Return the (X, Y) coordinate for the center point of the cell that contains the specified text.  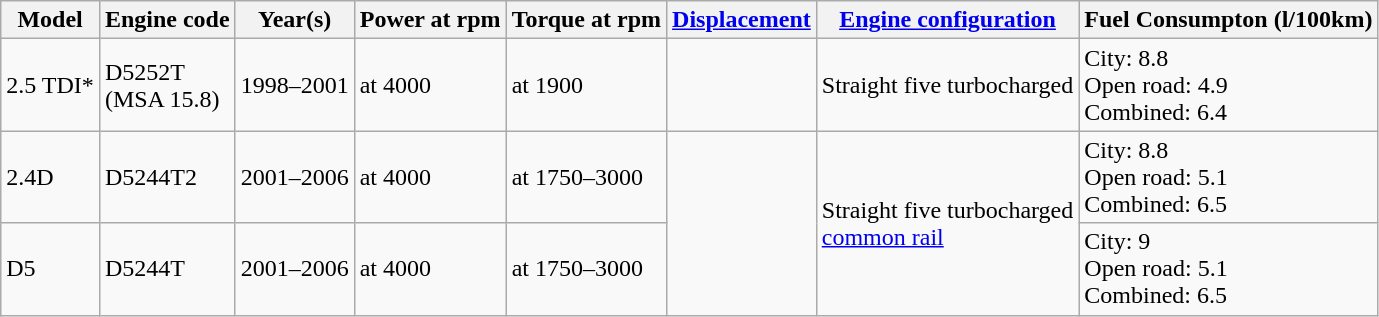
1998–2001 (294, 85)
Year(s) (294, 20)
D5244T2 (167, 177)
Torque at rpm (586, 20)
at 1900 (586, 85)
City: 8.8Open road: 5.1Combined: 6.5 (1228, 177)
Straight five turbocharged (948, 85)
2.5 TDI* (50, 85)
D5 (50, 269)
D5252T(MSA 15.8) (167, 85)
Straight five turbochargedcommon rail (948, 223)
Fuel Consumpton (l/100km) (1228, 20)
Model (50, 20)
Power at rpm (430, 20)
City: 9Open road: 5.1Combined: 6.5 (1228, 269)
Engine code (167, 20)
City: 8.8Open road: 4.9Combined: 6.4 (1228, 85)
Engine configuration (948, 20)
Displacement (742, 20)
2.4D (50, 177)
D5244T (167, 269)
